Extract the (X, Y) coordinate from the center of the cell holding the provided text.  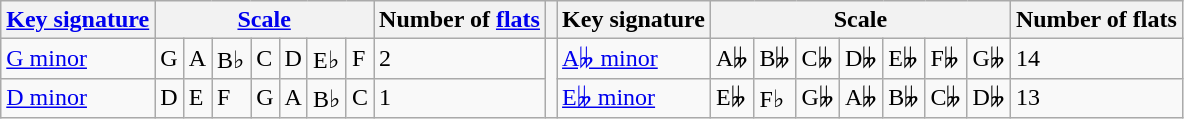
F♭ (775, 98)
13 (1096, 98)
E♭ (326, 59)
E𝄫 minor (634, 98)
14 (1096, 59)
2 (460, 59)
D minor (78, 98)
1 (460, 98)
G minor (78, 59)
A𝄫 minor (634, 59)
F𝄫 (946, 59)
E (197, 98)
